For the text-containing cell, return its midpoint in [x, y] coordinate format. 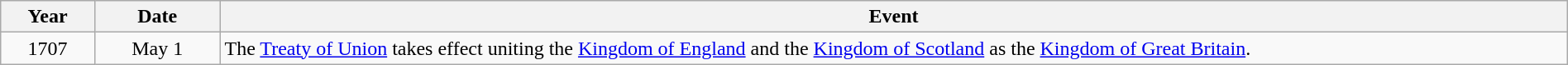
The Treaty of Union takes effect uniting the Kingdom of England and the Kingdom of Scotland as the Kingdom of Great Britain. [893, 48]
Year [48, 17]
1707 [48, 48]
May 1 [157, 48]
Date [157, 17]
Event [893, 17]
